Provide the [x, y] coordinate of the cell's center where the given text is located.  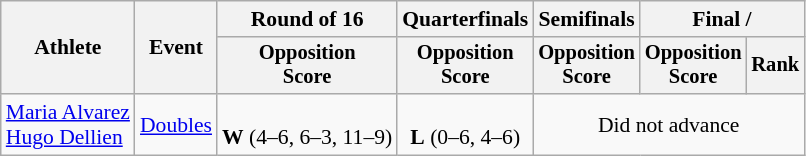
Final / [722, 19]
Athlete [68, 48]
Quarterfinals [465, 19]
Rank [775, 66]
Round of 16 [307, 19]
W (4–6, 6–3, 11–9) [307, 124]
Did not advance [668, 124]
Event [176, 48]
Semifinals [586, 19]
Doubles [176, 124]
L (0–6, 4–6) [465, 124]
Maria AlvarezHugo Dellien [68, 124]
